Identify which cell holds the provided text, then report its (X, Y) central coordinate. 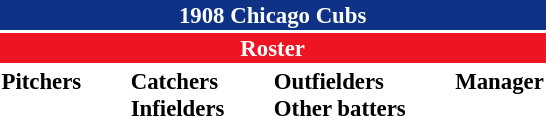
1908 Chicago Cubs (272, 15)
Roster (272, 48)
